For the text-containing cell, return its midpoint in (x, y) coordinate format. 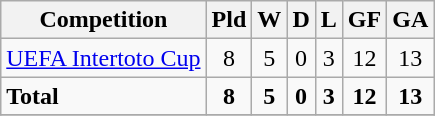
Pld (229, 20)
GF (364, 20)
L (328, 20)
GA (410, 20)
Competition (104, 20)
D (301, 20)
W (270, 20)
UEFA Intertoto Cup (104, 58)
Total (104, 96)
